Return the [X, Y] coordinate for the center point of the cell that contains the specified text.  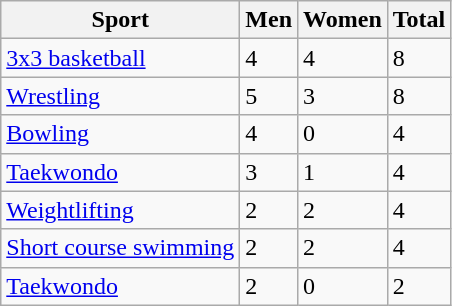
Total [419, 20]
Men [269, 20]
Sport [120, 20]
3x3 basketball [120, 58]
Women [343, 20]
Weightlifting [120, 210]
Bowling [120, 134]
Wrestling [120, 96]
1 [343, 172]
5 [269, 96]
Short course swimming [120, 248]
